Extract the (X, Y) coordinate from the center of the cell holding the provided text.  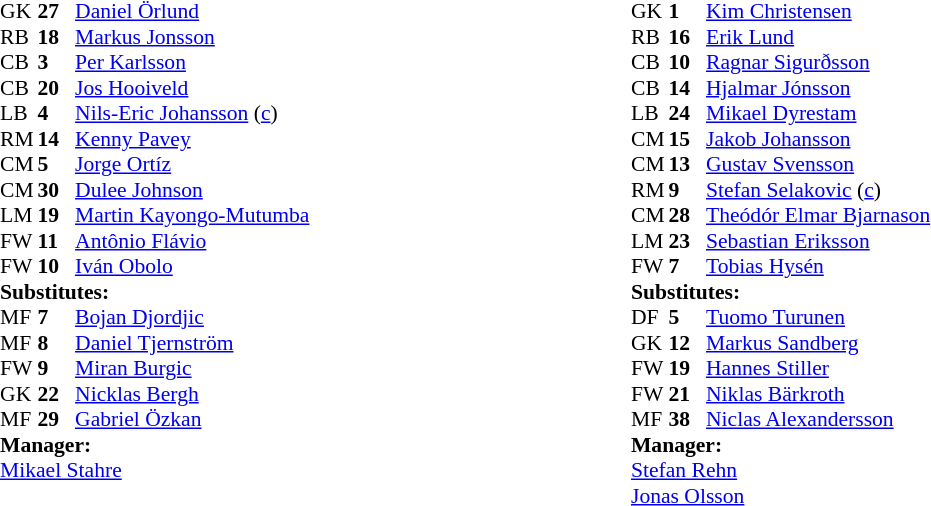
Daniel Tjernström (192, 343)
18 (57, 37)
Ragnar Sigurðsson (818, 63)
Niclas Alexandersson (818, 419)
Kenny Pavey (192, 139)
Jos Hooiveld (192, 88)
Jakob Johansson (818, 139)
23 (687, 241)
Jorge Ortíz (192, 165)
16 (687, 37)
Theódór Elmar Bjarnason (818, 215)
29 (57, 419)
Antônio Flávio (192, 241)
Niklas Bärkroth (818, 394)
Mikael Dyrestam (818, 113)
4 (57, 113)
30 (57, 190)
Gustav Svensson (818, 165)
13 (687, 165)
28 (687, 215)
Martin Kayongo-Mutumba (192, 215)
12 (687, 343)
Tobias Hysén (818, 267)
Miran Burgic (192, 369)
Markus Jonsson (192, 37)
Sebastian Eriksson (818, 241)
Dulee Johnson (192, 190)
Hannes Stiller (818, 369)
Tuomo Turunen (818, 317)
Hjalmar Jónsson (818, 88)
Erik Lund (818, 37)
11 (57, 241)
Markus Sandberg (818, 343)
Bojan Djordjic (192, 317)
21 (687, 394)
15 (687, 139)
Mikael Stahre (154, 471)
3 (57, 63)
DF (650, 317)
Per Karlsson (192, 63)
Stefan Selakovic (c) (818, 190)
Gabriel Özkan (192, 419)
Nils-Eric Johansson (c) (192, 113)
Nicklas Bergh (192, 394)
38 (687, 419)
Iván Obolo (192, 267)
24 (687, 113)
20 (57, 88)
22 (57, 394)
8 (57, 343)
